Determine the (x, y) coordinate at the center of the cell enclosing the given text.  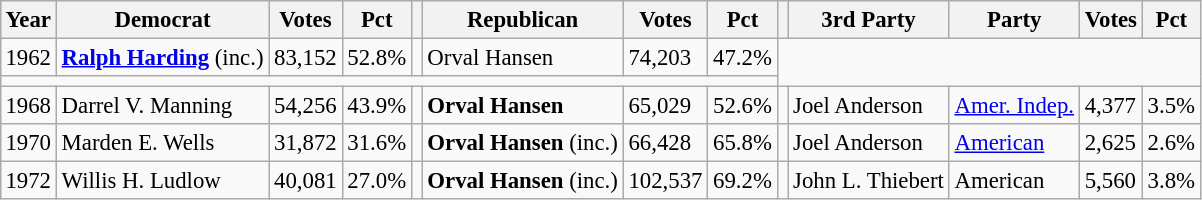
69.2% (742, 181)
1972 (28, 181)
83,152 (306, 57)
Darrel V. Manning (162, 106)
4,377 (1110, 106)
2.6% (1171, 143)
31.6% (376, 143)
31,872 (306, 143)
Marden E. Wells (162, 143)
2,625 (1110, 143)
3.8% (1171, 181)
3rd Party (868, 20)
40,081 (306, 181)
52.8% (376, 57)
27.0% (376, 181)
47.2% (742, 57)
65.8% (742, 143)
1970 (28, 143)
Party (1014, 20)
66,428 (666, 143)
Republican (522, 20)
52.6% (742, 106)
Willis H. Ludlow (162, 181)
3.5% (1171, 106)
Democrat (162, 20)
5,560 (1110, 181)
43.9% (376, 106)
65,029 (666, 106)
102,537 (666, 181)
1968 (28, 106)
Ralph Harding (inc.) (162, 57)
Amer. Indep. (1014, 106)
John L. Thiebert (868, 181)
Year (28, 20)
74,203 (666, 57)
54,256 (306, 106)
1962 (28, 57)
